Determine the (X, Y) coordinate at the center of the cell enclosing the given text.  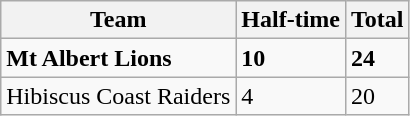
24 (377, 58)
Half-time (291, 20)
Mt Albert Lions (118, 58)
Hibiscus Coast Raiders (118, 96)
20 (377, 96)
Team (118, 20)
4 (291, 96)
10 (291, 58)
Total (377, 20)
